Capture the cell that displays the provided text and extract its [x, y] central coordinate. 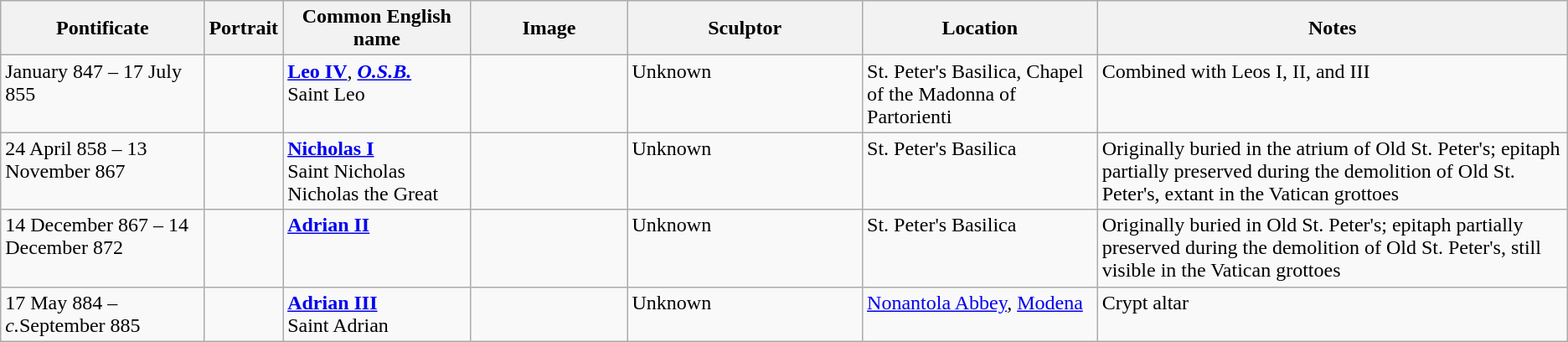
Image [549, 28]
Combined with Leos I, II, and III [1332, 94]
Common English name [377, 28]
14 December 867 – 14 December 872 [102, 248]
Notes [1332, 28]
Adrian IIISaint Adrian [377, 313]
24 April 858 – 13 November 867 [102, 171]
Nicholas ISaint NicholasNicholas the Great [377, 171]
Originally buried in Old St. Peter's; epitaph partially preserved during the demolition of Old St. Peter's, still visible in the Vatican grottoes [1332, 248]
Leo IV, O.S.B.Saint Leo [377, 94]
Pontificate [102, 28]
St. Peter's Basilica, Chapel of the Madonna of Partorienti [980, 94]
17 May 884 – c.September 885 [102, 313]
Nonantola Abbey, Modena [980, 313]
Location [980, 28]
Adrian II [377, 248]
Sculptor [745, 28]
January 847 – 17 July 855 [102, 94]
Crypt altar [1332, 313]
Portrait [244, 28]
